From the cell containing the given text, extract its center point as (x, y) coordinate. 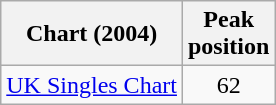
Peakposition (228, 34)
Chart (2004) (92, 34)
62 (228, 85)
UK Singles Chart (92, 85)
